Return [x, y] of the center of cell containing provided text 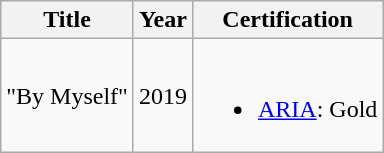
"By Myself" [68, 96]
Title [68, 20]
2019 [162, 96]
ARIA: Gold [287, 96]
Year [162, 20]
Certification [287, 20]
